Extract the (X, Y) coordinate from the center of the cell holding the provided text.  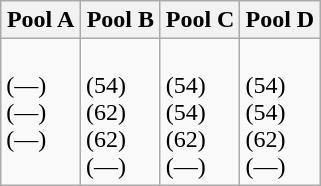
Pool C (200, 20)
(—) (—) (—) (41, 112)
(54) (62) (62) (—) (120, 112)
Pool A (41, 20)
Pool B (120, 20)
Pool D (280, 20)
